Locate the cell with the specified text and output its (X, Y) center coordinate. 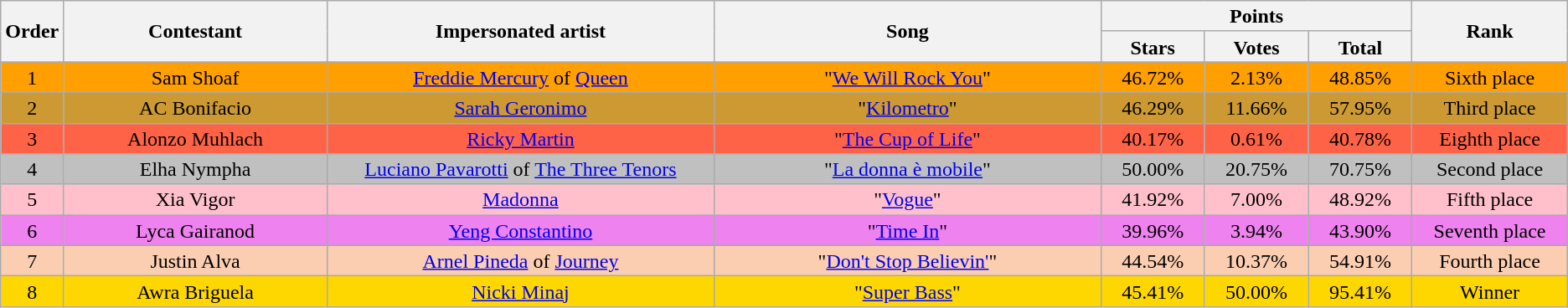
Elha Nympha (196, 169)
2.13% (1256, 77)
3 (32, 139)
0.61% (1256, 139)
6 (32, 231)
Eighth place (1489, 139)
54.91% (1360, 261)
48.92% (1360, 199)
4 (32, 169)
"La donna è mobile" (908, 169)
48.85% (1360, 77)
Freddie Mercury of Queen (520, 77)
45.41% (1153, 291)
39.96% (1153, 231)
95.41% (1360, 291)
Winner (1489, 291)
"The Cup of Life" (908, 139)
7 (32, 261)
40.78% (1360, 139)
Sam Shoaf (196, 77)
Seventh place (1489, 231)
40.17% (1153, 139)
8 (32, 291)
Justin Alva (196, 261)
"We Will Rock You" (908, 77)
Ricky Martin (520, 139)
Stars (1153, 47)
Luciano Pavarotti of The Three Tenors (520, 169)
Order (32, 32)
11.66% (1256, 107)
1 (32, 77)
46.72% (1153, 77)
Votes (1256, 47)
Sixth place (1489, 77)
AC Bonifacio (196, 107)
"Time In" (908, 231)
Impersonated artist (520, 32)
5 (32, 199)
Lyca Gairanod (196, 231)
43.90% (1360, 231)
Alonzo Muhlach (196, 139)
"Kilometro" (908, 107)
Yeng Constantino (520, 231)
Second place (1489, 169)
10.37% (1256, 261)
Nicki Minaj (520, 291)
Awra Briguela (196, 291)
"Don't Stop Believin'" (908, 261)
Arnel Pineda of Journey (520, 261)
Madonna (520, 199)
Contestant (196, 32)
7.00% (1256, 199)
Rank (1489, 32)
Points (1256, 17)
Sarah Geronimo (520, 107)
Third place (1489, 107)
Fourth place (1489, 261)
46.29% (1153, 107)
41.92% (1153, 199)
2 (32, 107)
Fifth place (1489, 199)
20.75% (1256, 169)
57.95% (1360, 107)
44.54% (1153, 261)
3.94% (1256, 231)
70.75% (1360, 169)
Xia Vigor (196, 199)
"Vogue" (908, 199)
Total (1360, 47)
Song (908, 32)
"Super Bass" (908, 291)
